Scan for the cell matching the given text and deliver its (X, Y) coordinate at center. 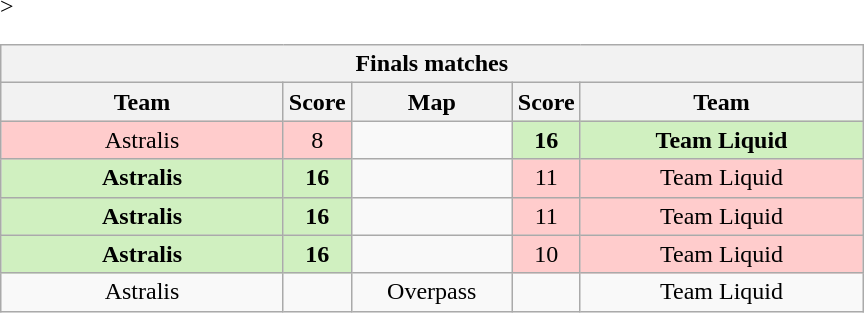
Map (432, 102)
Finals matches (432, 64)
10 (546, 254)
Overpass (432, 292)
8 (317, 140)
